Detect which cell encompasses the target text, then output its (x, y) center coordinate. 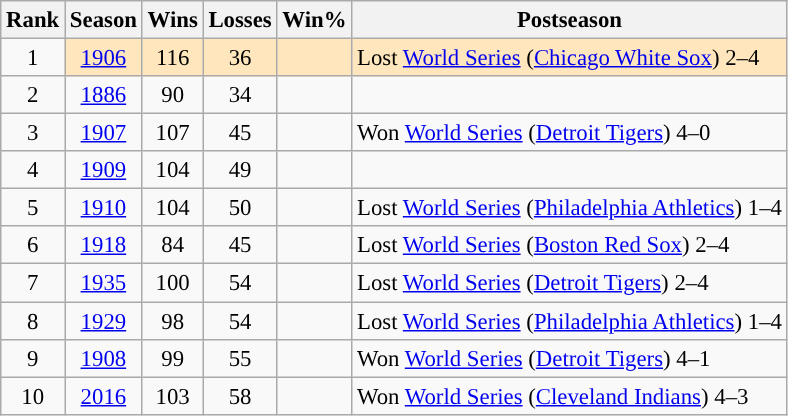
99 (172, 358)
1929 (104, 321)
6 (33, 245)
1906 (104, 58)
Lost World Series (Detroit Tigers) 2–4 (570, 283)
Lost World Series (Chicago White Sox) 2–4 (570, 58)
90 (172, 95)
10 (33, 396)
1918 (104, 245)
Win% (314, 20)
1907 (104, 133)
49 (240, 170)
Wins (172, 20)
Rank (33, 20)
34 (240, 95)
116 (172, 58)
Season (104, 20)
5 (33, 208)
Won World Series (Detroit Tigers) 4–1 (570, 358)
3 (33, 133)
Won World Series (Cleveland Indians) 4–3 (570, 396)
Postseason (570, 20)
1886 (104, 95)
107 (172, 133)
Lost World Series (Boston Red Sox) 2–4 (570, 245)
8 (33, 321)
Won World Series (Detroit Tigers) 4–0 (570, 133)
2016 (104, 396)
1908 (104, 358)
1935 (104, 283)
Losses (240, 20)
1 (33, 58)
4 (33, 170)
98 (172, 321)
1909 (104, 170)
55 (240, 358)
7 (33, 283)
103 (172, 396)
58 (240, 396)
9 (33, 358)
1910 (104, 208)
50 (240, 208)
84 (172, 245)
2 (33, 95)
100 (172, 283)
36 (240, 58)
